Locate the cell with the specified text and output its (x, y) center coordinate. 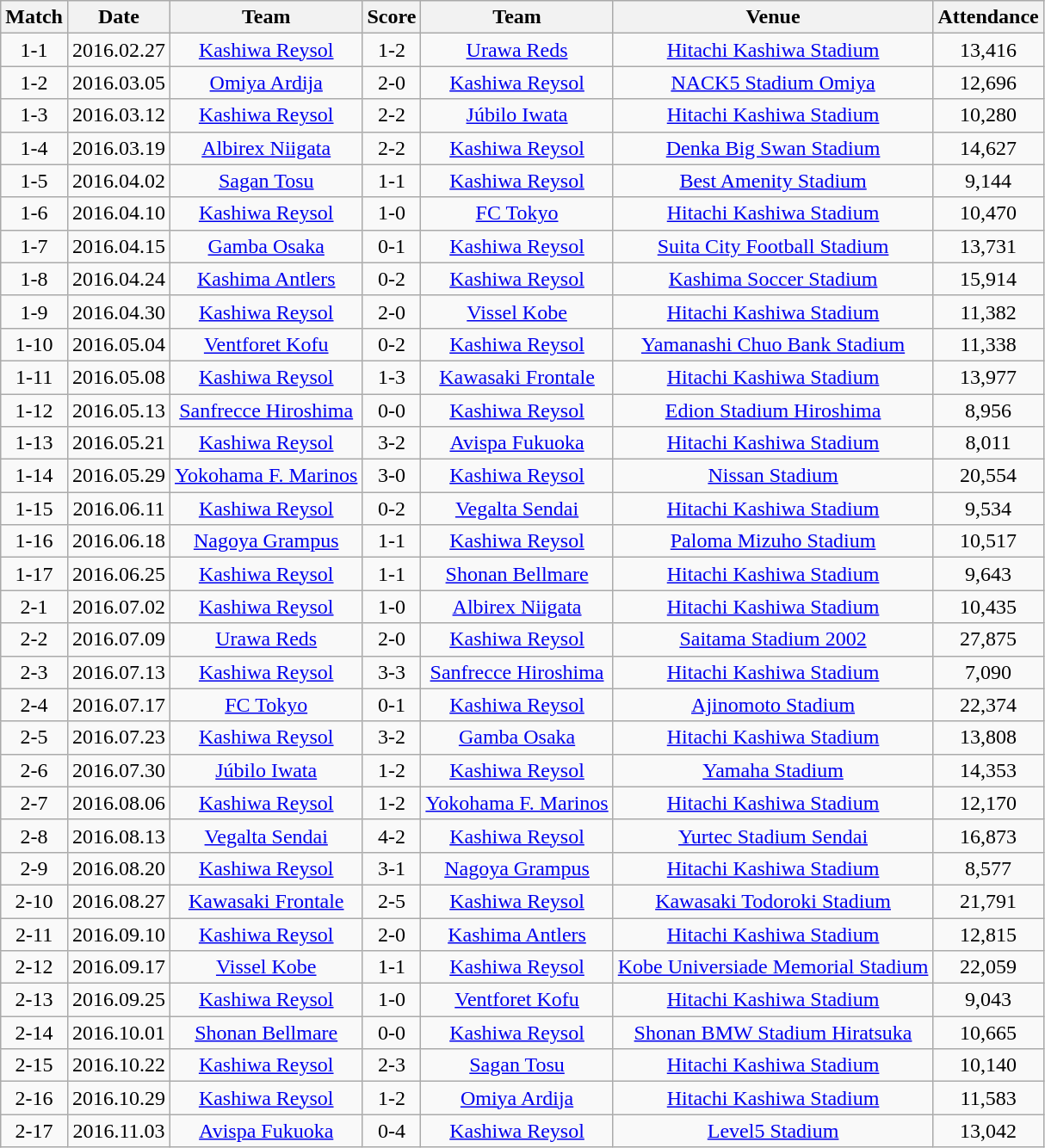
NACK5 Stadium Omiya (773, 83)
13,808 (988, 738)
2-13 (34, 1000)
2016.06.18 (119, 541)
Edion Stadium Hiroshima (773, 410)
1-7 (34, 246)
Paloma Mizuho Stadium (773, 541)
10,140 (988, 1065)
2-12 (34, 967)
2-7 (34, 803)
Suita City Football Stadium (773, 246)
10,470 (988, 213)
2016.08.06 (119, 803)
2016.05.13 (119, 410)
Kashima Soccer Stadium (773, 279)
2016.07.13 (119, 672)
2016.09.17 (119, 967)
Date (119, 17)
1-6 (34, 213)
1-10 (34, 344)
Venue (773, 17)
1-4 (34, 148)
2016.04.15 (119, 246)
10,280 (988, 115)
2016.08.27 (119, 901)
Kawasaki Todoroki Stadium (773, 901)
2-9 (34, 868)
0-4 (392, 1131)
Score (392, 17)
11,382 (988, 312)
14,627 (988, 148)
11,583 (988, 1098)
2016.09.10 (119, 934)
2-16 (34, 1098)
2-14 (34, 1033)
20,554 (988, 476)
2016.04.02 (119, 181)
Shonan BMW Stadium Hiratsuka (773, 1033)
2016.08.20 (119, 868)
9,144 (988, 181)
13,416 (988, 50)
2016.07.02 (119, 607)
1-15 (34, 509)
2-6 (34, 770)
3-0 (392, 476)
1-16 (34, 541)
7,090 (988, 672)
2016.05.04 (119, 344)
13,731 (988, 246)
2016.09.25 (119, 1000)
2-4 (34, 705)
22,374 (988, 705)
10,517 (988, 541)
Ajinomoto Stadium (773, 705)
2016.03.12 (119, 115)
14,353 (988, 770)
27,875 (988, 639)
21,791 (988, 901)
2016.10.29 (119, 1098)
2016.10.01 (119, 1033)
2016.06.25 (119, 574)
3-3 (392, 672)
2016.07.09 (119, 639)
11,338 (988, 344)
2016.03.05 (119, 83)
10,665 (988, 1033)
12,696 (988, 83)
Level5 Stadium (773, 1131)
2-1 (34, 607)
10,435 (988, 607)
1-8 (34, 279)
9,043 (988, 1000)
2-15 (34, 1065)
1-5 (34, 181)
12,170 (988, 803)
13,977 (988, 377)
Nissan Stadium (773, 476)
Saitama Stadium 2002 (773, 639)
2016.05.21 (119, 443)
2-8 (34, 836)
8,577 (988, 868)
2016.06.11 (119, 509)
8,956 (988, 410)
2016.05.29 (119, 476)
1-17 (34, 574)
2016.02.27 (119, 50)
Yamaha Stadium (773, 770)
1-11 (34, 377)
2-10 (34, 901)
2-11 (34, 934)
2016.05.08 (119, 377)
Match (34, 17)
2016.04.10 (119, 213)
9,643 (988, 574)
15,914 (988, 279)
Best Amenity Stadium (773, 181)
1-14 (34, 476)
13,042 (988, 1131)
2016.04.30 (119, 312)
Yamanashi Chuo Bank Stadium (773, 344)
8,011 (988, 443)
2016.11.03 (119, 1131)
1-9 (34, 312)
3-1 (392, 868)
Kobe Universiade Memorial Stadium (773, 967)
16,873 (988, 836)
2-17 (34, 1131)
1-13 (34, 443)
Yurtec Stadium Sendai (773, 836)
2016.07.23 (119, 738)
2016.04.24 (119, 279)
4-2 (392, 836)
2016.07.30 (119, 770)
2016.03.19 (119, 148)
Denka Big Swan Stadium (773, 148)
1-12 (34, 410)
22,059 (988, 967)
12,815 (988, 934)
Attendance (988, 17)
2016.10.22 (119, 1065)
2016.07.17 (119, 705)
9,534 (988, 509)
2016.08.13 (119, 836)
